Determine the [X, Y] coordinate at the center of the cell enclosing the given text.  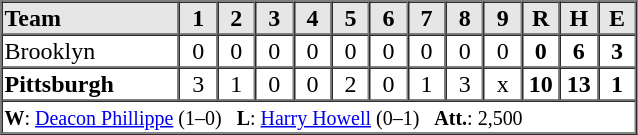
R [541, 18]
x [503, 84]
13 [579, 84]
Pittsburgh [91, 84]
8 [465, 18]
H [579, 18]
7 [427, 18]
9 [503, 18]
E [617, 18]
Brooklyn [91, 50]
Team [91, 18]
10 [541, 84]
4 [312, 18]
5 [350, 18]
W: Deacon Phillippe (1–0) L: Harry Howell (0–1) Att.: 2,500 [319, 116]
